Output the (X, Y) coordinate of the center of the cell containing the given text.  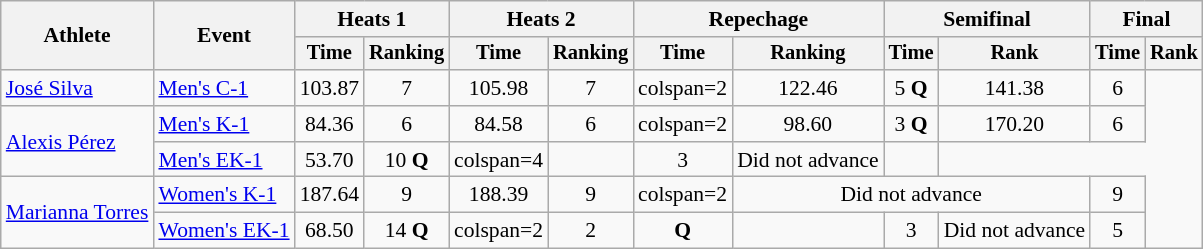
Athlete (78, 36)
188.39 (498, 195)
Repechage (758, 19)
84.36 (330, 124)
Women's EK-1 (224, 231)
5 Q (912, 88)
105.98 (498, 88)
Alexis Pérez (78, 142)
Heats 2 (541, 19)
14 Q (406, 231)
53.70 (330, 160)
187.64 (330, 195)
Marianna Torres (78, 212)
Women's K-1 (224, 195)
Men's C-1 (224, 88)
170.20 (1015, 124)
5 (1118, 231)
colspan=4 (498, 160)
Men's EK-1 (224, 160)
Men's K-1 (224, 124)
Event (224, 36)
98.60 (808, 124)
68.50 (330, 231)
10 Q (406, 160)
122.46 (808, 88)
103.87 (330, 88)
Semifinal (988, 19)
3 Q (912, 124)
Q (682, 231)
Heats 1 (372, 19)
141.38 (1015, 88)
84.58 (498, 124)
José Silva (78, 88)
Final (1146, 19)
2 (590, 231)
